From the cell containing the given text, extract its center point as [x, y] coordinate. 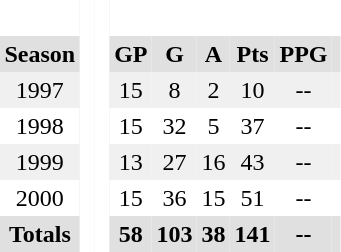
2000 [40, 198]
51 [252, 198]
37 [252, 126]
16 [214, 162]
Pts [252, 54]
38 [214, 234]
PPG [304, 54]
103 [174, 234]
8 [174, 90]
1999 [40, 162]
2 [214, 90]
13 [131, 162]
Totals [40, 234]
Season [40, 54]
141 [252, 234]
10 [252, 90]
36 [174, 198]
GP [131, 54]
43 [252, 162]
G [174, 54]
A [214, 54]
58 [131, 234]
32 [174, 126]
5 [214, 126]
27 [174, 162]
1997 [40, 90]
1998 [40, 126]
